For the text-containing cell, return its midpoint in [x, y] coordinate format. 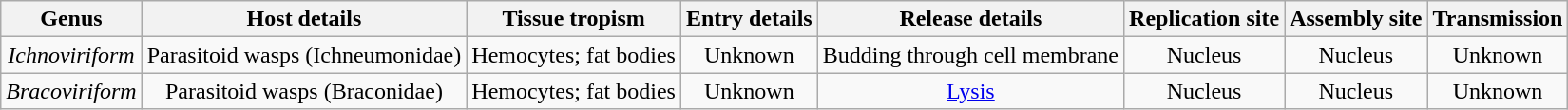
Assembly site [1356, 19]
Lysis [970, 91]
Budding through cell membrane [970, 55]
Release details [970, 19]
Ichnoviriform [71, 55]
Parasitoid wasps (Braconidae) [304, 91]
Host details [304, 19]
Entry details [749, 19]
Parasitoid wasps (Ichneumonidae) [304, 55]
Replication site [1205, 19]
Bracoviriform [71, 91]
Genus [71, 19]
Transmission [1498, 19]
Tissue tropism [574, 19]
